Detect which cell encompasses the target text, then output its [x, y] center coordinate. 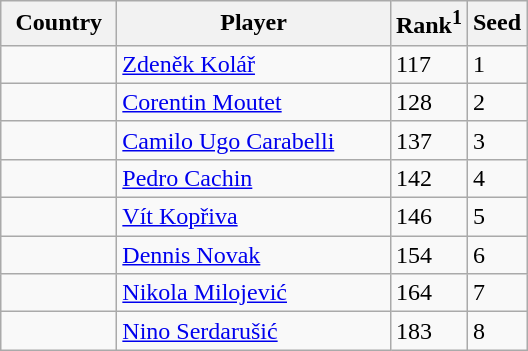
6 [496, 255]
8 [496, 331]
Vít Kopřiva [254, 217]
Corentin Moutet [254, 102]
Player [254, 24]
Rank1 [428, 24]
1 [496, 64]
2 [496, 102]
Seed [496, 24]
137 [428, 140]
117 [428, 64]
Nino Serdarušić [254, 331]
Country [59, 24]
183 [428, 331]
Pedro Cachin [254, 178]
3 [496, 140]
154 [428, 255]
164 [428, 293]
Camilo Ugo Carabelli [254, 140]
128 [428, 102]
7 [496, 293]
4 [496, 178]
Zdeněk Kolář [254, 64]
146 [428, 217]
Nikola Milojević [254, 293]
Dennis Novak [254, 255]
5 [496, 217]
142 [428, 178]
